Return (X, Y) of the center of cell containing provided text 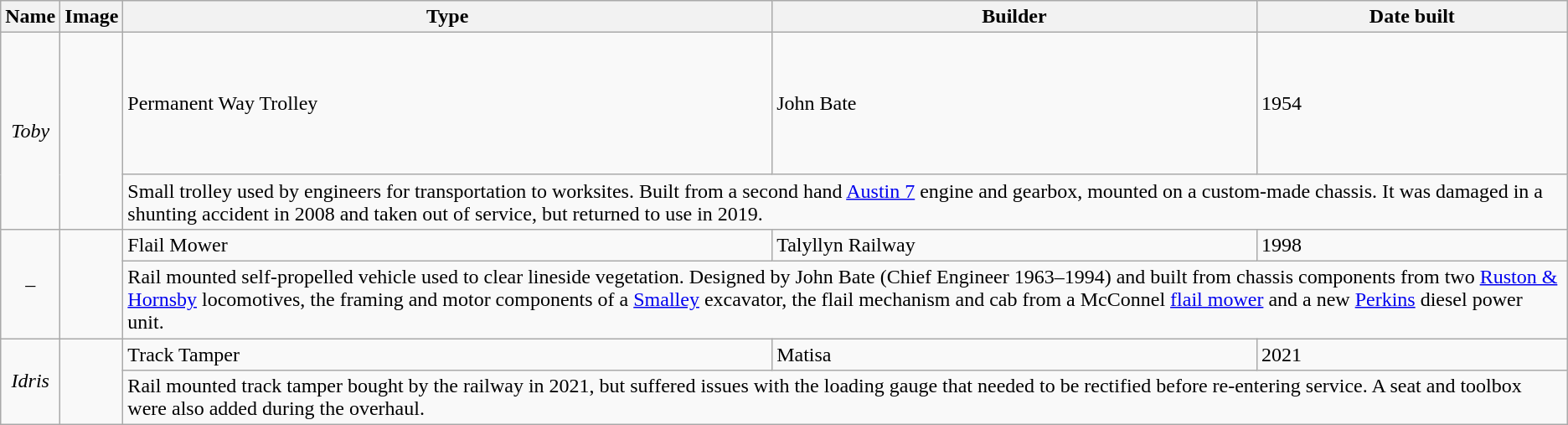
Toby (30, 131)
Date built (1412, 17)
Track Tamper (447, 355)
Image (92, 17)
Builder (1015, 17)
Name (30, 17)
1998 (1412, 245)
John Bate (1015, 104)
Matisa (1015, 355)
– (30, 283)
1954 (1412, 104)
Talyllyn Railway (1015, 245)
Permanent Way Trolley (447, 104)
2021 (1412, 355)
Type (447, 17)
Flail Mower (447, 245)
Idris (30, 382)
